From the cell containing the given text, extract its center point as [x, y] coordinate. 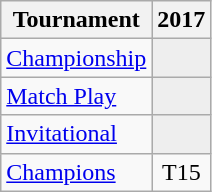
Championship [76, 58]
2017 [182, 20]
T15 [182, 172]
Champions [76, 172]
Invitational [76, 134]
Match Play [76, 96]
Tournament [76, 20]
